Find where the given text appears and provide that cell's center as (X, Y) coordinate. 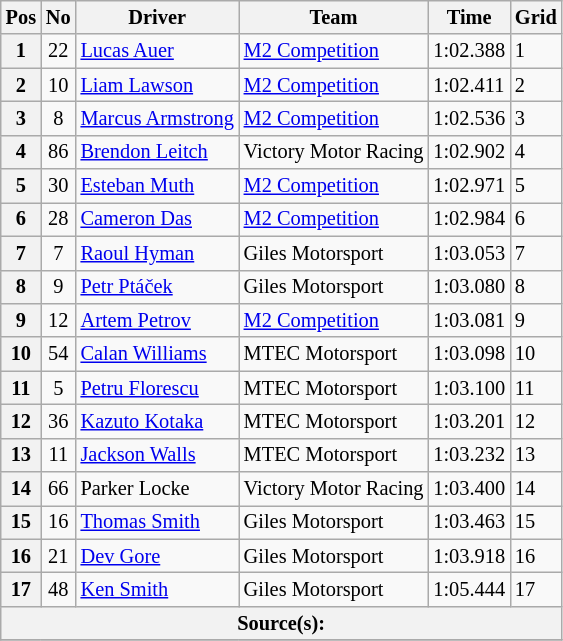
1:03.080 (469, 287)
1:03.081 (469, 320)
1:03.400 (469, 489)
1:03.232 (469, 455)
30 (58, 186)
Lucas Auer (158, 51)
1:03.053 (469, 253)
1:02.971 (469, 186)
Grid (536, 17)
36 (58, 421)
Brendon Leitch (158, 152)
1:03.098 (469, 354)
Ken Smith (158, 589)
1:02.984 (469, 219)
Thomas Smith (158, 522)
86 (58, 152)
1:02.902 (469, 152)
Jackson Walls (158, 455)
1:02.388 (469, 51)
28 (58, 219)
Raoul Hyman (158, 253)
Pos (21, 17)
Petr Ptáček (158, 287)
Team (334, 17)
66 (58, 489)
54 (58, 354)
Cameron Das (158, 219)
Marcus Armstrong (158, 118)
Petru Florescu (158, 388)
1:03.100 (469, 388)
Liam Lawson (158, 85)
1:02.411 (469, 85)
22 (58, 51)
No (58, 17)
1:03.201 (469, 421)
48 (58, 589)
Kazuto Kotaka (158, 421)
1:02.536 (469, 118)
Time (469, 17)
Driver (158, 17)
1:05.444 (469, 589)
1:03.918 (469, 556)
Source(s): (282, 623)
Esteban Muth (158, 186)
Calan Williams (158, 354)
1:03.463 (469, 522)
Dev Gore (158, 556)
Parker Locke (158, 489)
Artem Petrov (158, 320)
21 (58, 556)
